Return [x, y] of the center of cell containing provided text 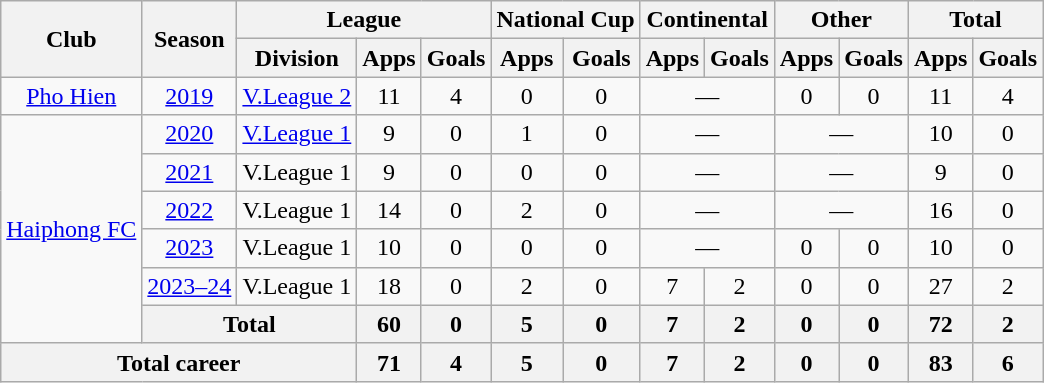
2023–24 [190, 286]
Total career [179, 362]
6 [1008, 362]
V.League 2 [297, 96]
2021 [190, 172]
83 [940, 362]
2023 [190, 248]
Haiphong FC [72, 229]
Club [72, 39]
Pho Hien [72, 96]
Continental [707, 20]
2022 [190, 210]
71 [389, 362]
18 [389, 286]
72 [940, 324]
2019 [190, 96]
60 [389, 324]
League [364, 20]
2020 [190, 134]
16 [940, 210]
Season [190, 39]
Division [297, 58]
27 [940, 286]
1 [527, 134]
14 [389, 210]
Other [841, 20]
National Cup [566, 20]
